Search for the cell housing the specified text and yield its [x, y] center coordinate. 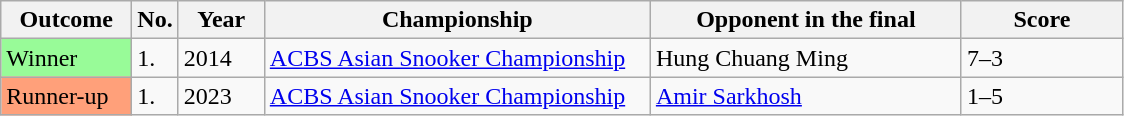
1–5 [1042, 96]
Score [1042, 20]
Opponent in the final [806, 20]
2023 [221, 96]
Amir Sarkhosh [806, 96]
Runner-up [66, 96]
Year [221, 20]
No. [155, 20]
Championship [457, 20]
Hung Chuang Ming [806, 58]
7–3 [1042, 58]
Winner [66, 58]
2014 [221, 58]
Outcome [66, 20]
